Pinpoint the cell where the given text exists, returning its [x, y] midpoint coordinate. 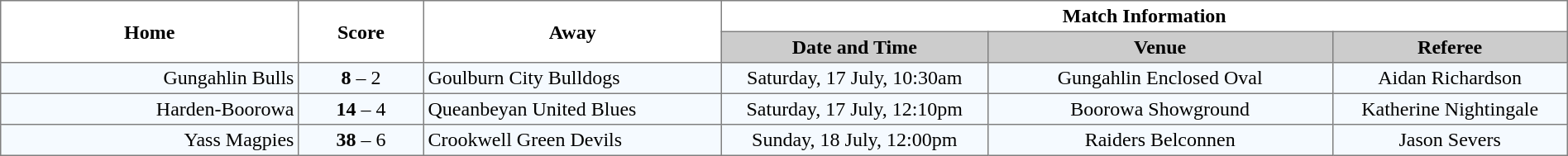
Raiders Belconnen [1159, 140]
Jason Severs [1450, 140]
Score [361, 31]
Sunday, 18 July, 12:00pm [854, 140]
Goulburn City Bulldogs [572, 78]
Crookwell Green Devils [572, 140]
Saturday, 17 July, 12:10pm [854, 109]
Katherine Nightingale [1450, 109]
Yass Magpies [150, 140]
Away [572, 31]
38 – 6 [361, 140]
Harden-Boorowa [150, 109]
Saturday, 17 July, 10:30am [854, 78]
Gungahlin Enclosed Oval [1159, 78]
Venue [1159, 47]
Aidan Richardson [1450, 78]
8 – 2 [361, 78]
Date and Time [854, 47]
Gungahlin Bulls [150, 78]
Match Information [1145, 17]
14 – 4 [361, 109]
Referee [1450, 47]
Boorowa Showground [1159, 109]
Queanbeyan United Blues [572, 109]
Home [150, 31]
